Locate the cell with the specified text and output its [X, Y] center coordinate. 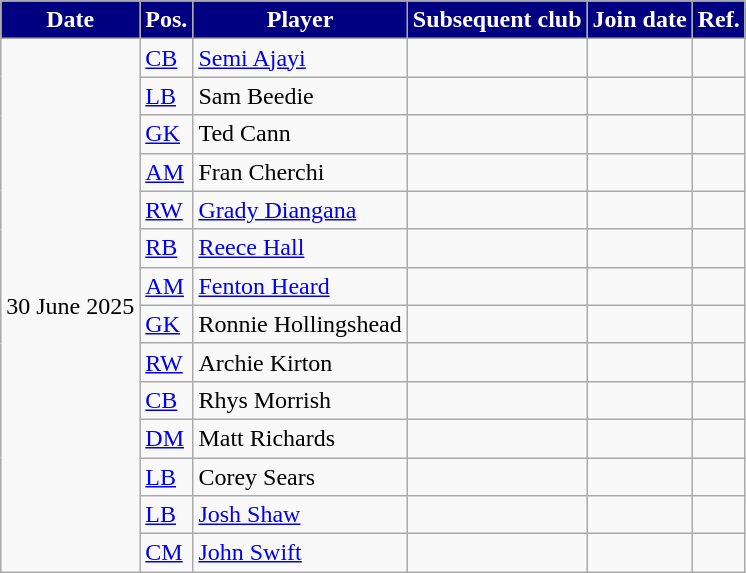
Corey Sears [300, 477]
CM [166, 553]
30 June 2025 [70, 306]
Reece Hall [300, 248]
Ted Cann [300, 134]
Josh Shaw [300, 515]
Player [300, 20]
Fenton Heard [300, 286]
Sam Beedie [300, 96]
Archie Kirton [300, 362]
Subsequent club [497, 20]
Pos. [166, 20]
Rhys Morrish [300, 400]
Matt Richards [300, 438]
Date [70, 20]
Fran Cherchi [300, 172]
Semi Ajayi [300, 58]
RB [166, 248]
DM [166, 438]
Ronnie Hollingshead [300, 324]
Ref. [718, 20]
Join date [640, 20]
John Swift [300, 553]
Grady Diangana [300, 210]
